Locate the cell with the specified text and output its [X, Y] center coordinate. 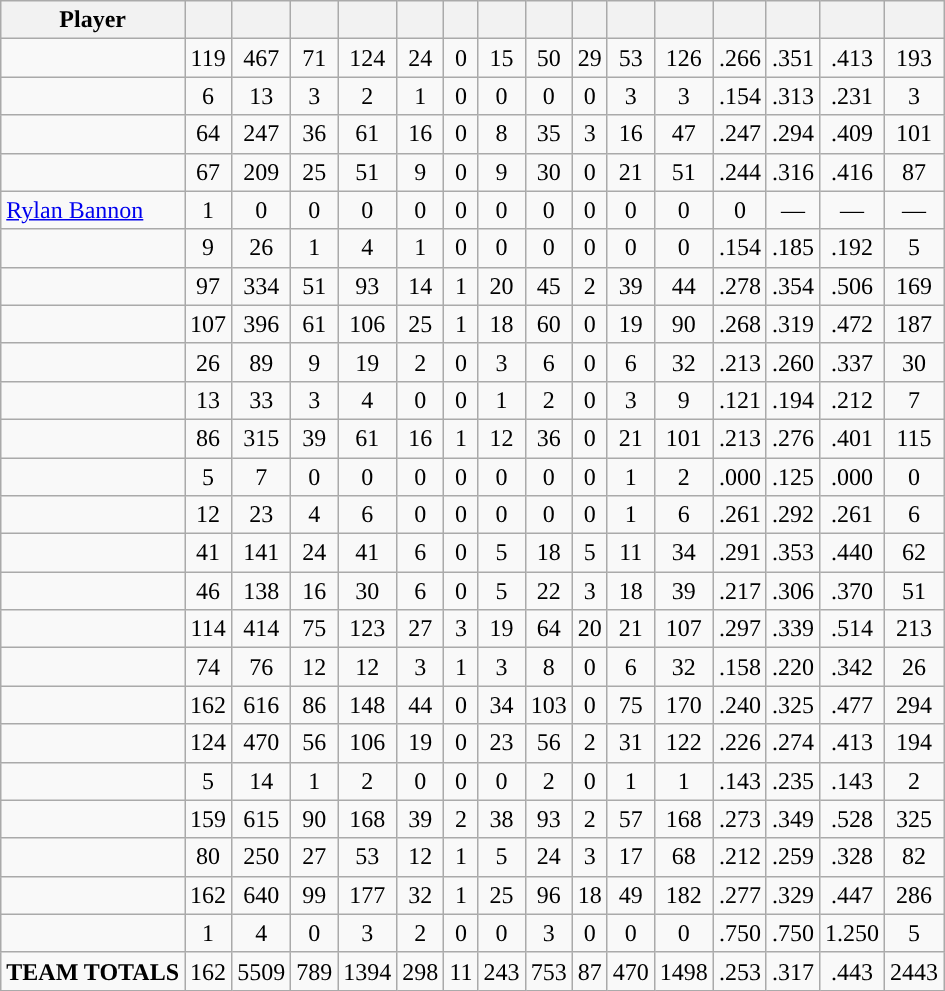
209 [262, 172]
62 [914, 553]
.319 [792, 324]
5509 [262, 971]
250 [262, 857]
.268 [740, 324]
.316 [792, 172]
243 [502, 971]
1.250 [852, 933]
467 [262, 58]
170 [684, 705]
213 [914, 629]
31 [630, 743]
.447 [852, 895]
.253 [740, 971]
89 [262, 362]
49 [630, 895]
334 [262, 286]
Player [93, 20]
103 [548, 705]
.291 [740, 553]
.244 [740, 172]
396 [262, 324]
17 [630, 857]
82 [914, 857]
.278 [740, 286]
.370 [852, 591]
.277 [740, 895]
46 [208, 591]
247 [262, 134]
115 [914, 438]
.276 [792, 438]
325 [914, 819]
.292 [792, 515]
97 [208, 286]
.325 [792, 705]
169 [914, 286]
.349 [792, 819]
753 [548, 971]
.354 [792, 286]
.247 [740, 134]
.353 [792, 553]
414 [262, 629]
Rylan Bannon [93, 210]
.328 [852, 857]
789 [314, 971]
.259 [792, 857]
.226 [740, 743]
.185 [792, 248]
68 [684, 857]
15 [502, 58]
29 [590, 58]
.297 [740, 629]
.477 [852, 705]
.274 [792, 743]
.401 [852, 438]
60 [548, 324]
.235 [792, 781]
.528 [852, 819]
.416 [852, 172]
.231 [852, 96]
80 [208, 857]
.306 [792, 591]
47 [684, 134]
177 [368, 895]
187 [914, 324]
616 [262, 705]
71 [314, 58]
35 [548, 134]
.329 [792, 895]
.317 [792, 971]
.240 [740, 705]
.294 [792, 134]
.440 [852, 553]
.220 [792, 667]
.121 [740, 400]
.125 [792, 477]
.192 [852, 248]
126 [684, 58]
286 [914, 895]
33 [262, 400]
640 [262, 895]
294 [914, 705]
74 [208, 667]
2443 [914, 971]
99 [314, 895]
76 [262, 667]
57 [630, 819]
.337 [852, 362]
193 [914, 58]
123 [368, 629]
141 [262, 553]
.273 [740, 819]
45 [548, 286]
1394 [368, 971]
.506 [852, 286]
.260 [792, 362]
.266 [740, 58]
.339 [792, 629]
.351 [792, 58]
.194 [792, 400]
.217 [740, 591]
148 [368, 705]
.409 [852, 134]
182 [684, 895]
.313 [792, 96]
615 [262, 819]
96 [548, 895]
159 [208, 819]
.514 [852, 629]
119 [208, 58]
.443 [852, 971]
50 [548, 58]
1498 [684, 971]
114 [208, 629]
315 [262, 438]
138 [262, 591]
22 [548, 591]
67 [208, 172]
298 [420, 971]
.342 [852, 667]
122 [684, 743]
194 [914, 743]
38 [502, 819]
.158 [740, 667]
TEAM TOTALS [93, 971]
.472 [852, 324]
